Pinpoint the cell where the given text exists, returning its [x, y] midpoint coordinate. 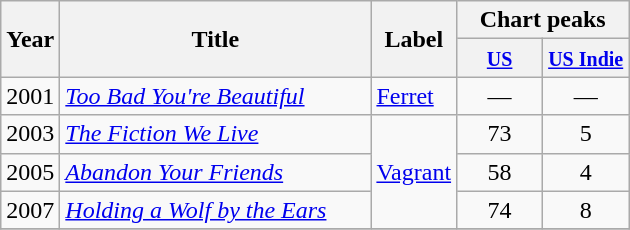
74 [500, 210]
Holding a Wolf by the Ears [216, 210]
2005 [30, 172]
2003 [30, 134]
5 [586, 134]
2001 [30, 96]
Year [30, 39]
Chart peaks [543, 20]
US Indie [586, 58]
4 [586, 172]
8 [586, 210]
Label [414, 39]
58 [500, 172]
Ferret [414, 96]
73 [500, 134]
US [500, 58]
Vagrant [414, 172]
The Fiction We Live [216, 134]
Title [216, 39]
Too Bad You're Beautiful [216, 96]
2007 [30, 210]
Abandon Your Friends [216, 172]
